Find where the given text appears and provide that cell's center as (X, Y) coordinate. 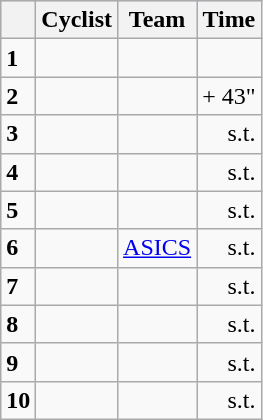
4 (18, 172)
2 (18, 96)
6 (18, 248)
Team (158, 20)
8 (18, 324)
1 (18, 58)
ASICS (158, 248)
9 (18, 362)
Cyclist (77, 20)
5 (18, 210)
7 (18, 286)
3 (18, 134)
Time (229, 20)
+ 43" (229, 96)
10 (18, 400)
